Pinpoint the cell where the given text exists, returning its (X, Y) midpoint coordinate. 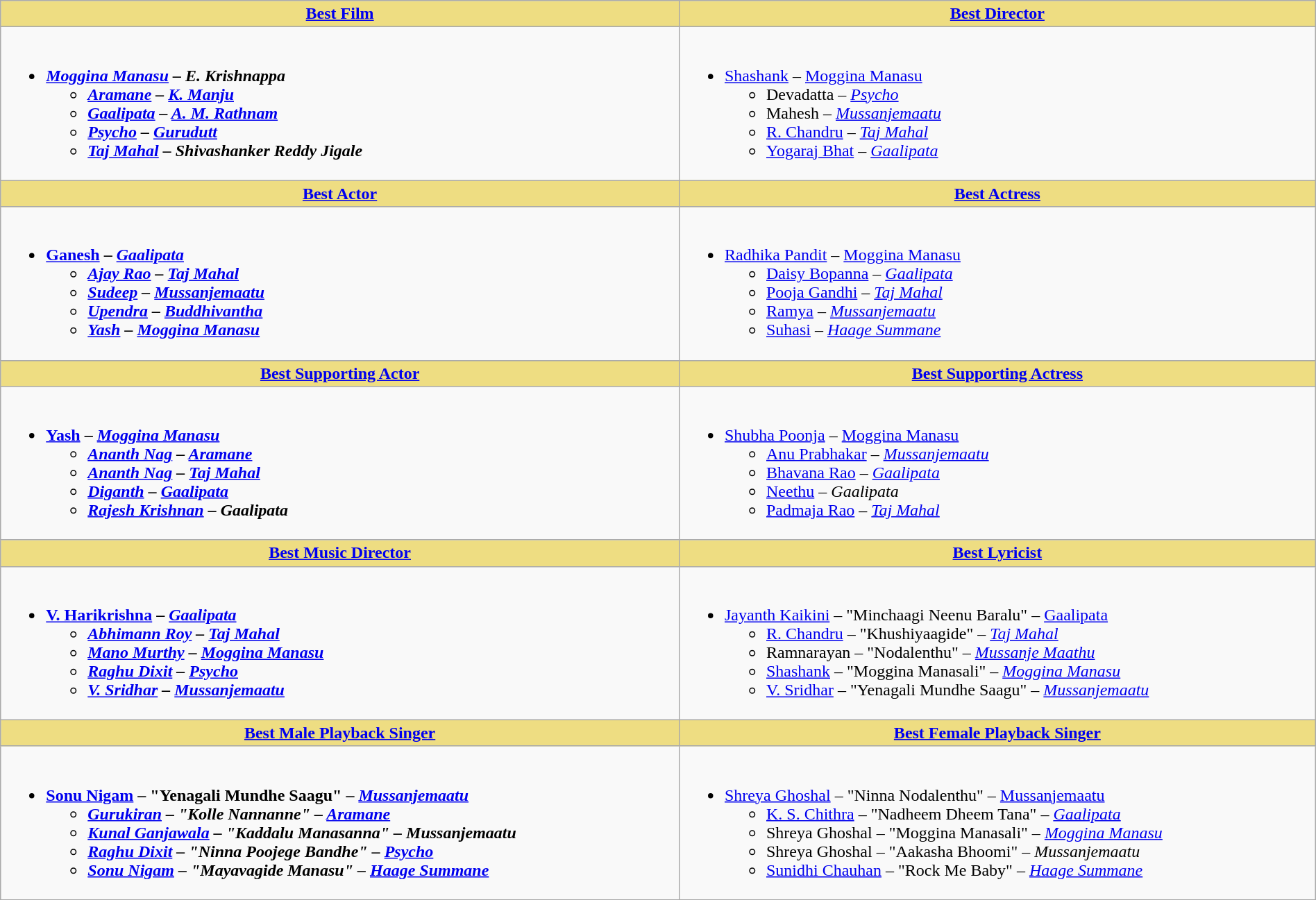
Best Male Playback Singer (340, 733)
Moggina Manasu – E. KrishnappaAramane – K. ManjuGaalipata – A. M. RathnamPsycho – GuruduttTaj Mahal – Shivashanker Reddy Jigale (340, 104)
Best Actor (340, 194)
Best Music Director (340, 553)
Radhika Pandit – Moggina ManasuDaisy Bopanna – GaalipataPooja Gandhi – Taj MahalRamya – MussanjemaatuSuhasi – Haage Summane (997, 283)
Best Actress (997, 194)
Best Supporting Actor (340, 373)
Best Film (340, 14)
Shashank – Moggina ManasuDevadatta – PsychoMahesh – MussanjemaatuR. Chandru – Taj MahalYogaraj Bhat – Gaalipata (997, 104)
Best Lyricist (997, 553)
Best Supporting Actress (997, 373)
Yash – Moggina ManasuAnanth Nag – AramaneAnanth Nag – Taj MahalDiganth – GaalipataRajesh Krishnan – Gaalipata (340, 464)
Best Director (997, 14)
Best Female Playback Singer (997, 733)
Shubha Poonja – Moggina ManasuAnu Prabhakar – MussanjemaatuBhavana Rao – GaalipataNeethu – GaalipataPadmaja Rao – Taj Mahal (997, 464)
Ganesh – GaalipataAjay Rao – Taj MahalSudeep – MussanjemaatuUpendra – BuddhivanthaYash – Moggina Manasu (340, 283)
V. Harikrishna – GaalipataAbhimann Roy – Taj MahalMano Murthy – Moggina ManasuRaghu Dixit – PsychoV. Sridhar – Mussanjemaatu (340, 643)
